Find where the given text appears and provide that cell's center as (X, Y) coordinate. 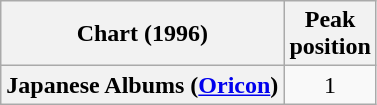
1 (330, 85)
Peakposition (330, 34)
Japanese Albums (Oricon) (142, 85)
Chart (1996) (142, 34)
